Return the [x, y] coordinate for the center point of the cell that contains the specified text.  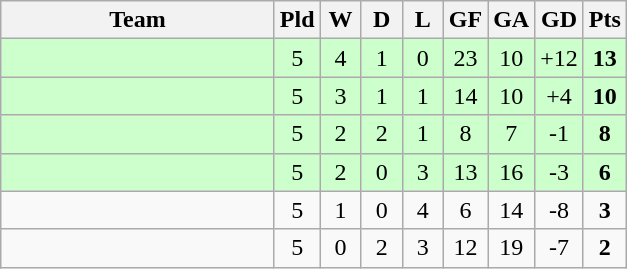
Pts [604, 20]
L [422, 20]
19 [512, 248]
-3 [560, 172]
-1 [560, 134]
W [340, 20]
-7 [560, 248]
D [382, 20]
GF [465, 20]
7 [512, 134]
Team [138, 20]
+12 [560, 58]
GA [512, 20]
23 [465, 58]
12 [465, 248]
16 [512, 172]
-8 [560, 210]
GD [560, 20]
+4 [560, 96]
Pld [297, 20]
